Capture the cell that displays the provided text and extract its (X, Y) central coordinate. 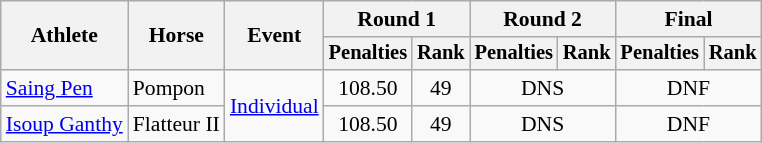
Saing Pen (64, 88)
Event (274, 36)
Athlete (64, 36)
Horse (176, 36)
Round 2 (543, 19)
Isoup Ganthy (64, 124)
Pompon (176, 88)
Flatteur II (176, 124)
Round 1 (397, 19)
Final (689, 19)
Individual (274, 106)
